Return the [X, Y] coordinate for the center point of the cell that contains the specified text.  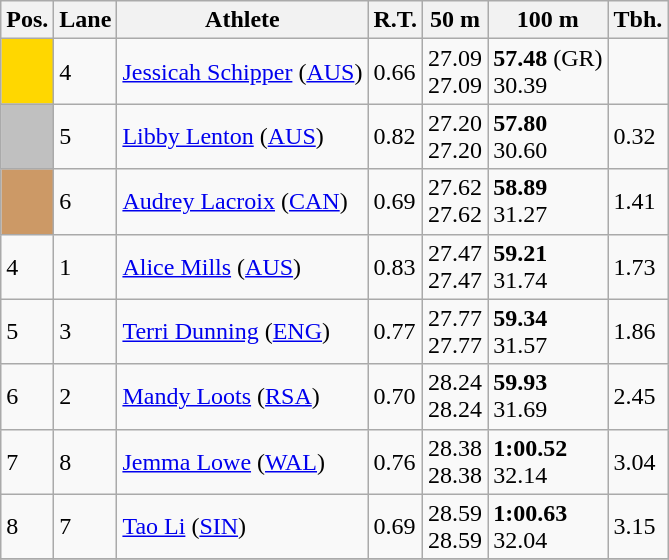
0.76 [396, 462]
R.T. [396, 20]
50 m [456, 20]
Audrey Lacroix (CAN) [242, 202]
0.77 [396, 332]
57.48 (GR)30.39 [548, 72]
59.9331.69 [548, 396]
27.7727.77 [456, 332]
0.70 [396, 396]
1.41 [638, 202]
27.6227.62 [456, 202]
100 m [548, 20]
Athlete [242, 20]
59.2131.74 [548, 266]
Jemma Lowe (WAL) [242, 462]
3.04 [638, 462]
Alice Mills (AUS) [242, 266]
28.3828.38 [456, 462]
0.32 [638, 136]
28.2428.24 [456, 396]
2.45 [638, 396]
Tbh. [638, 20]
0.66 [396, 72]
28.5928.59 [456, 526]
1 [86, 266]
Tao Li (SIN) [242, 526]
27.0927.09 [456, 72]
0.82 [396, 136]
Jessicah Schipper (AUS) [242, 72]
59.3431.57 [548, 332]
58.8931.27 [548, 202]
1:00.6332.04 [548, 526]
27.4727.47 [456, 266]
2 [86, 396]
3.15 [638, 526]
3 [86, 332]
Mandy Loots (RSA) [242, 396]
1.86 [638, 332]
Libby Lenton (AUS) [242, 136]
57.8030.60 [548, 136]
Lane [86, 20]
Terri Dunning (ENG) [242, 332]
1.73 [638, 266]
0.83 [396, 266]
27.2027.20 [456, 136]
1:00.5232.14 [548, 462]
Pos. [28, 20]
